Detect which cell encompasses the target text, then output its [X, Y] center coordinate. 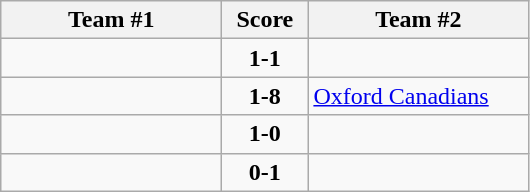
Score [265, 20]
0-1 [265, 172]
1-1 [265, 58]
1-8 [265, 96]
Team #2 [418, 20]
Oxford Canadians [418, 96]
Team #1 [112, 20]
1-0 [265, 134]
